Provide the (X, Y) coordinate of the cell's center where the given text is located.  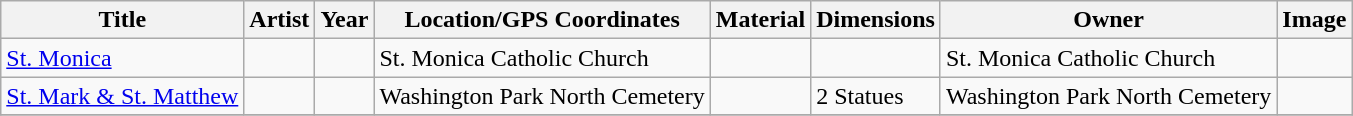
Location/GPS Coordinates (542, 20)
Artist (280, 20)
Image (1314, 20)
St. Monica (122, 58)
Dimensions (876, 20)
St. Mark & St. Matthew (122, 96)
Material (760, 20)
Year (344, 20)
Title (122, 20)
Owner (1108, 20)
2 Statues (876, 96)
